Determine the [x, y] coordinate at the center of the cell enclosing the given text.  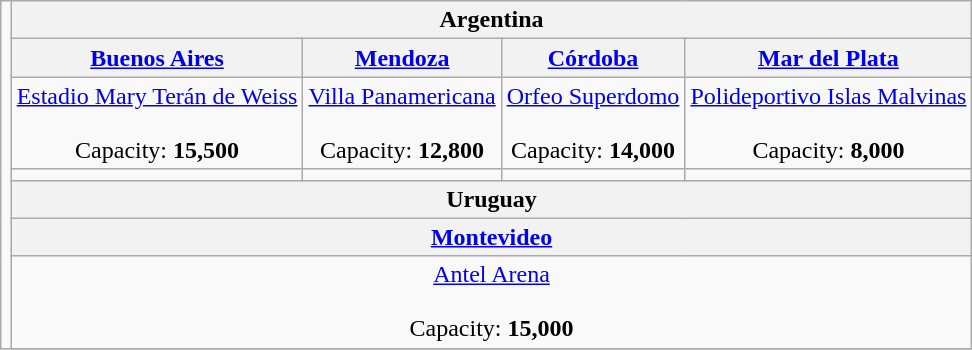
Mendoza [402, 58]
Uruguay [492, 199]
Montevideo [492, 237]
Orfeo SuperdomoCapacity: 14,000 [593, 123]
Buenos Aires [157, 58]
Villa PanamericanaCapacity: 12,800 [402, 123]
Argentina [492, 20]
Polideportivo Islas MalvinasCapacity: 8,000 [828, 123]
Antel Arena Capacity: 15,000 [492, 302]
Mar del Plata [828, 58]
Córdoba [593, 58]
Estadio Mary Terán de WeissCapacity: 15,500 [157, 123]
